Find where the given text appears and provide that cell's center as (X, Y) coordinate. 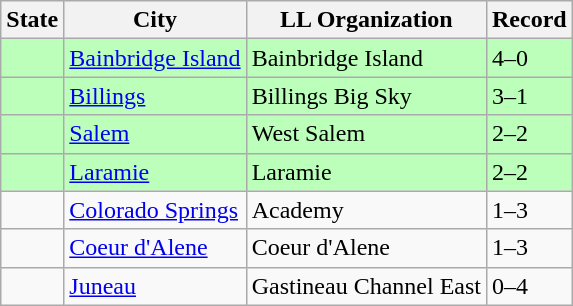
West Salem (366, 134)
State (32, 20)
Record (529, 20)
Billings (155, 96)
Juneau (155, 286)
City (155, 20)
0–4 (529, 286)
Colorado Springs (155, 210)
3–1 (529, 96)
Gastineau Channel East (366, 286)
4–0 (529, 58)
Academy (366, 210)
Salem (155, 134)
LL Organization (366, 20)
Billings Big Sky (366, 96)
